Detect which cell encompasses the target text, then output its [x, y] center coordinate. 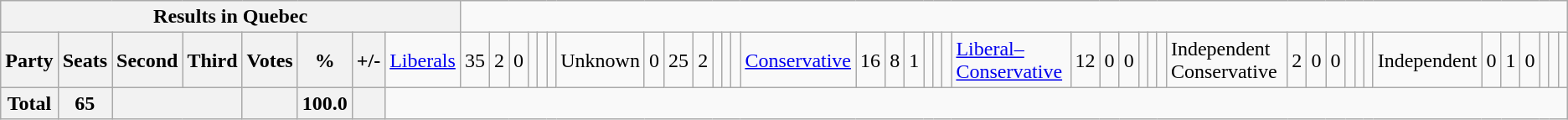
Votes [270, 60]
% [325, 60]
Unknown [601, 60]
65 [85, 103]
100.0 [325, 103]
Total [29, 103]
Independent Conservative [1226, 60]
Liberal–Conservative [1011, 60]
+/- [369, 60]
Party [29, 60]
Third [213, 60]
Results in Quebec [231, 17]
35 [474, 60]
Seats [85, 60]
Liberals [423, 60]
Conservative [798, 60]
12 [1086, 60]
16 [871, 60]
8 [895, 60]
Independent [1427, 60]
25 [678, 60]
Second [147, 60]
